Search for the cell housing the specified text and yield its [x, y] center coordinate. 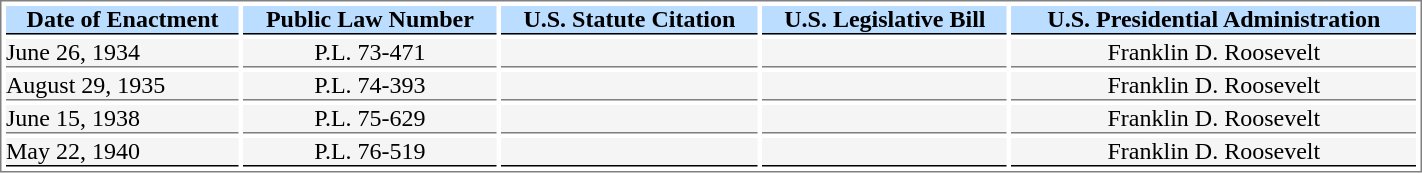
P.L. 76-519 [370, 152]
U.S. Presidential Administration [1214, 20]
P.L. 75-629 [370, 119]
Date of Enactment [122, 20]
August 29, 1935 [122, 86]
May 22, 1940 [122, 152]
Public Law Number [370, 20]
June 15, 1938 [122, 119]
U.S. Legislative Bill [885, 20]
June 26, 1934 [122, 53]
P.L. 73-471 [370, 53]
P.L. 74-393 [370, 86]
U.S. Statute Citation [630, 20]
